Locate the cell with the specified text and output its [x, y] center coordinate. 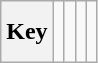
Key [27, 32]
